Identify which cell holds the provided text, then report its (X, Y) central coordinate. 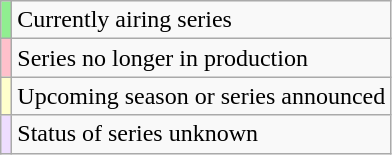
Series no longer in production (202, 58)
Status of series unknown (202, 134)
Upcoming season or series announced (202, 96)
Currently airing series (202, 20)
